Return (x, y) of the center of cell containing provided text 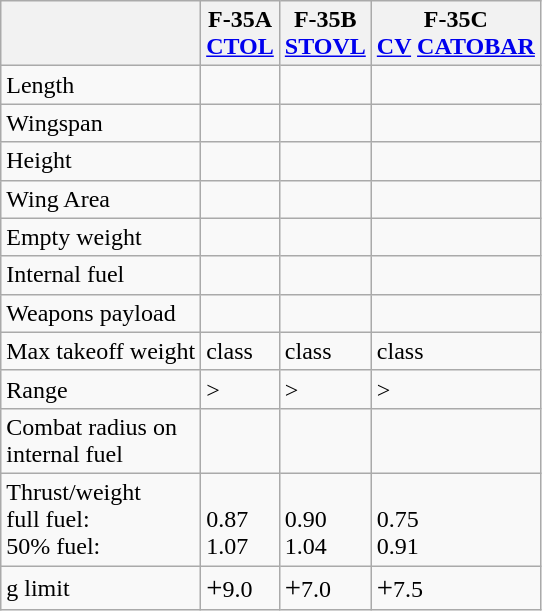
+7.5 (456, 588)
Height (101, 161)
0.750.91 (456, 519)
0.871.07 (240, 519)
g limit (101, 588)
Thrust/weight full fuel: 50% fuel: (101, 519)
F-35ACTOL (240, 34)
+7.0 (325, 588)
Internal fuel (101, 275)
0.901.04 (325, 519)
Weapons payload (101, 313)
Max takeoff weight (101, 351)
F-35CCV CATOBAR (456, 34)
Length (101, 85)
Empty weight (101, 237)
F-35BSTOVL (325, 34)
Wing Area (101, 199)
+9.0 (240, 588)
Wingspan (101, 123)
Combat radius oninternal fuel (101, 440)
Range (101, 389)
